For the text-containing cell, return its midpoint in (x, y) coordinate format. 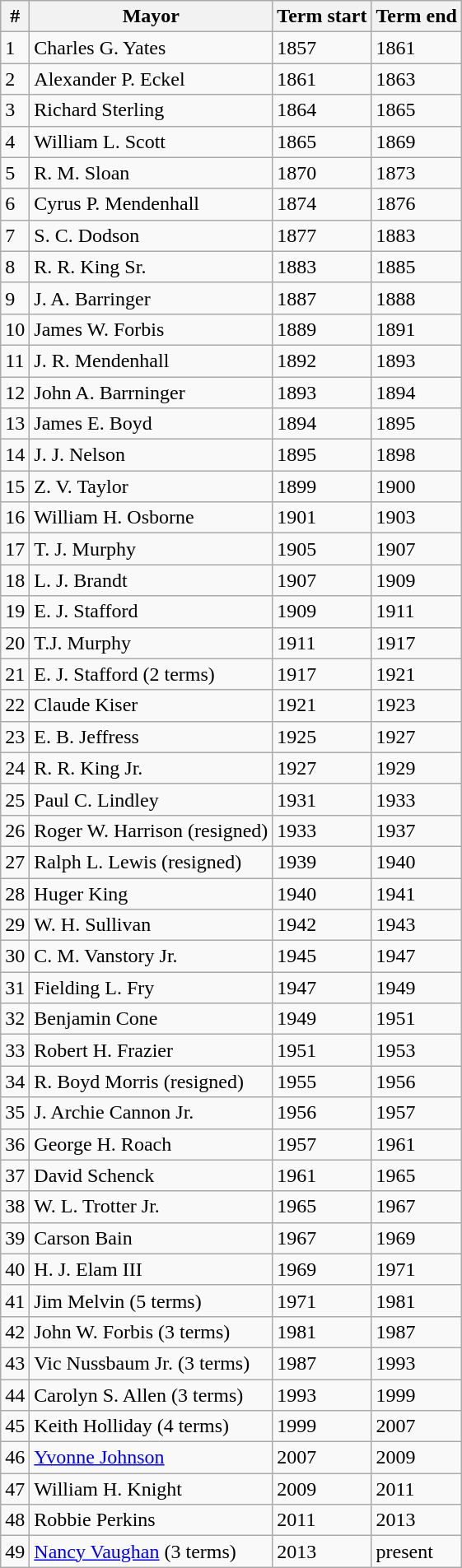
Cyrus P. Mendenhall (152, 204)
3 (15, 110)
19 (15, 612)
Carolyn S. Allen (3 terms) (152, 1395)
Robert H. Frazier (152, 1050)
18 (15, 580)
1900 (417, 486)
1901 (322, 518)
1955 (322, 1082)
1869 (417, 142)
44 (15, 1395)
John A. Barrninger (152, 393)
24 (15, 768)
36 (15, 1144)
13 (15, 424)
30 (15, 956)
H. J. Elam III (152, 1269)
31 (15, 988)
6 (15, 204)
1885 (417, 267)
J. Archie Cannon Jr. (152, 1113)
15 (15, 486)
Huger King (152, 893)
49 (15, 1552)
1888 (417, 298)
David Schenck (152, 1175)
George H. Roach (152, 1144)
1931 (322, 799)
1945 (322, 956)
1874 (322, 204)
T.J. Murphy (152, 643)
Mayor (152, 16)
Jim Melvin (5 terms) (152, 1300)
S. C. Dodson (152, 235)
45 (15, 1426)
James W. Forbis (152, 329)
1905 (322, 549)
28 (15, 893)
1864 (322, 110)
E. B. Jeffress (152, 737)
Alexander P. Eckel (152, 79)
Paul C. Lindley (152, 799)
E. J. Stafford (2 terms) (152, 674)
41 (15, 1300)
1943 (417, 925)
R. M. Sloan (152, 173)
43 (15, 1363)
1903 (417, 518)
20 (15, 643)
W. H. Sullivan (152, 925)
11 (15, 361)
26 (15, 831)
1876 (417, 204)
1889 (322, 329)
William L. Scott (152, 142)
17 (15, 549)
48 (15, 1520)
1857 (322, 48)
39 (15, 1238)
# (15, 16)
25 (15, 799)
8 (15, 267)
present (417, 1552)
1870 (322, 173)
21 (15, 674)
23 (15, 737)
37 (15, 1175)
Claude Kiser (152, 705)
1953 (417, 1050)
1863 (417, 79)
E. J. Stafford (152, 612)
J. R. Mendenhall (152, 361)
Ralph L. Lewis (resigned) (152, 862)
T. J. Murphy (152, 549)
1923 (417, 705)
1942 (322, 925)
27 (15, 862)
1937 (417, 831)
1873 (417, 173)
1939 (322, 862)
1929 (417, 768)
J. J. Nelson (152, 455)
R. Boyd Morris (resigned) (152, 1082)
Carson Bain (152, 1238)
22 (15, 705)
40 (15, 1269)
32 (15, 1019)
C. M. Vanstory Jr. (152, 956)
Term start (322, 16)
46 (15, 1458)
2 (15, 79)
J. A. Barringer (152, 298)
29 (15, 925)
William H. Knight (152, 1489)
Robbie Perkins (152, 1520)
Benjamin Cone (152, 1019)
Richard Sterling (152, 110)
Yvonne Johnson (152, 1458)
Vic Nussbaum Jr. (3 terms) (152, 1363)
Term end (417, 16)
12 (15, 393)
L. J. Brandt (152, 580)
1925 (322, 737)
42 (15, 1332)
4 (15, 142)
1 (15, 48)
10 (15, 329)
1941 (417, 893)
16 (15, 518)
Keith Holliday (4 terms) (152, 1426)
James E. Boyd (152, 424)
34 (15, 1082)
1892 (322, 361)
John W. Forbis (3 terms) (152, 1332)
1898 (417, 455)
R. R. King Jr. (152, 768)
Z. V. Taylor (152, 486)
Nancy Vaughan (3 terms) (152, 1552)
Roger W. Harrison (resigned) (152, 831)
1887 (322, 298)
7 (15, 235)
R. R. King Sr. (152, 267)
38 (15, 1207)
1891 (417, 329)
Fielding L. Fry (152, 988)
1899 (322, 486)
14 (15, 455)
1877 (322, 235)
Charles G. Yates (152, 48)
W. L. Trotter Jr. (152, 1207)
5 (15, 173)
33 (15, 1050)
9 (15, 298)
35 (15, 1113)
William H. Osborne (152, 518)
47 (15, 1489)
